Locate the cell with the specified text and output its [x, y] center coordinate. 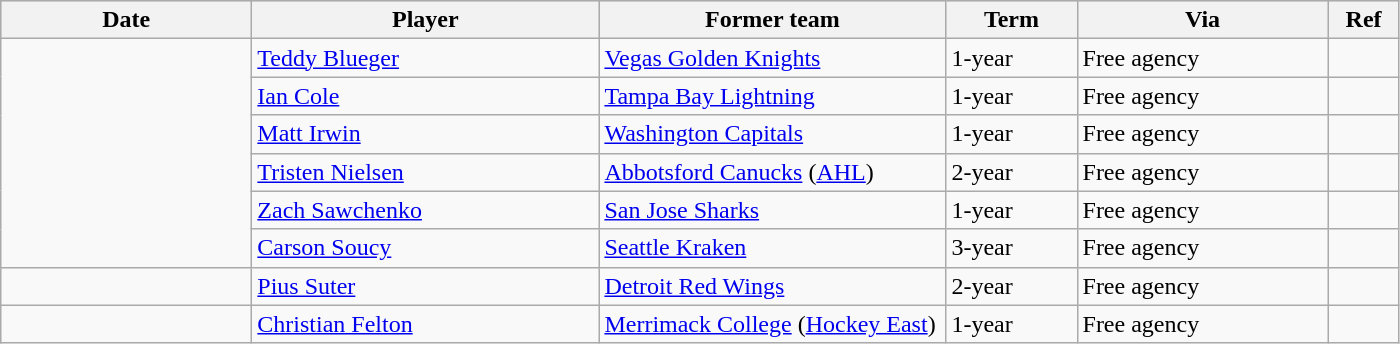
Seattle Kraken [772, 248]
Zach Sawchenko [426, 210]
Vegas Golden Knights [772, 58]
Matt Irwin [426, 134]
Teddy Blueger [426, 58]
San Jose Sharks [772, 210]
Term [1012, 20]
Detroit Red Wings [772, 286]
Ref [1364, 20]
Abbotsford Canucks (AHL) [772, 172]
Former team [772, 20]
Tristen Nielsen [426, 172]
Date [126, 20]
Carson Soucy [426, 248]
Via [1202, 20]
Washington Capitals [772, 134]
Pius Suter [426, 286]
Player [426, 20]
3-year [1012, 248]
Tampa Bay Lightning [772, 96]
Ian Cole [426, 96]
Christian Felton [426, 324]
Merrimack College (Hockey East) [772, 324]
